Locate the cell with the specified text and output its [X, Y] center coordinate. 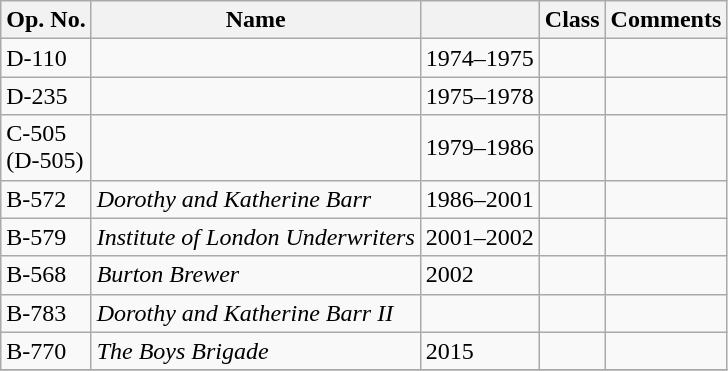
Dorothy and Katherine Barr II [256, 313]
C-505(D-505) [46, 148]
Comments [666, 20]
B-572 [46, 199]
D-235 [46, 96]
B-579 [46, 237]
Name [256, 20]
Dorothy and Katherine Barr [256, 199]
1979–1986 [480, 148]
B-783 [46, 313]
B-568 [46, 275]
1974–1975 [480, 58]
D-110 [46, 58]
2002 [480, 275]
1975–1978 [480, 96]
Class [572, 20]
Burton Brewer [256, 275]
2001–2002 [480, 237]
B-770 [46, 351]
The Boys Brigade [256, 351]
Institute of London Underwriters [256, 237]
1986–2001 [480, 199]
2015 [480, 351]
Op. No. [46, 20]
